Detect which cell encompasses the target text, then output its (x, y) center coordinate. 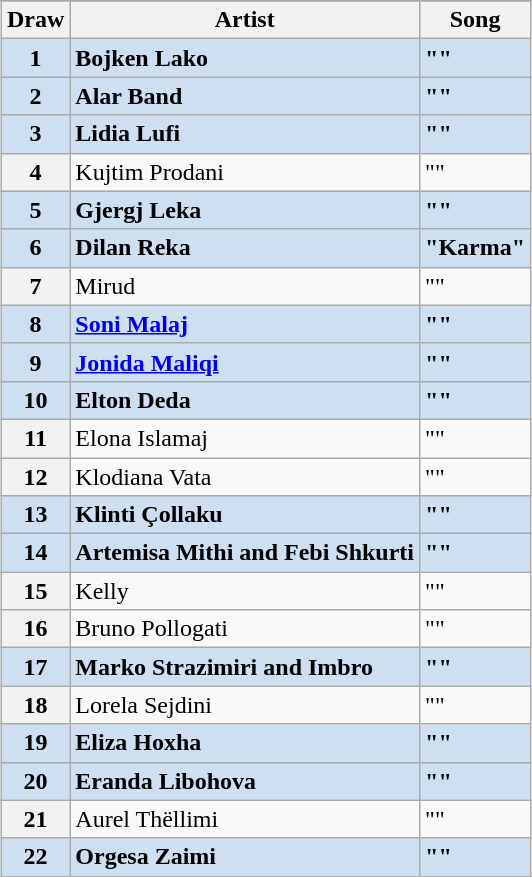
22 (35, 857)
17 (35, 667)
Klodiana Vata (245, 477)
1 (35, 58)
Kujtim Prodani (245, 172)
Bruno Pollogati (245, 629)
6 (35, 248)
3 (35, 134)
18 (35, 705)
2 (35, 96)
Klinti Çollaku (245, 515)
9 (35, 362)
Lorela Sejdini (245, 705)
Marko Strazimiri and Imbro (245, 667)
Dilan Reka (245, 248)
Draw (35, 20)
19 (35, 743)
Eliza Hoxha (245, 743)
8 (35, 324)
7 (35, 286)
"Karma" (476, 248)
Bojken Lako (245, 58)
15 (35, 591)
Song (476, 20)
10 (35, 400)
20 (35, 781)
Lidia Lufi (245, 134)
Elton Deda (245, 400)
Soni Malaj (245, 324)
Kelly (245, 591)
Elona Islamaj (245, 438)
Mirud (245, 286)
12 (35, 477)
Alar Band (245, 96)
Gjergj Leka (245, 210)
14 (35, 553)
Eranda Libohova (245, 781)
Orgesa Zaimi (245, 857)
Jonida Maliqi (245, 362)
16 (35, 629)
11 (35, 438)
Aurel Thëllimi (245, 819)
21 (35, 819)
5 (35, 210)
13 (35, 515)
Artist (245, 20)
Artemisa Mithi and Febi Shkurti (245, 553)
4 (35, 172)
